Provide the [x, y] coordinate of the cell's center where the given text is located.  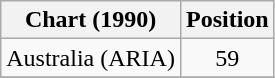
Position [227, 20]
59 [227, 58]
Australia (ARIA) [91, 58]
Chart (1990) [91, 20]
